For the text-containing cell, return its midpoint in (X, Y) coordinate format. 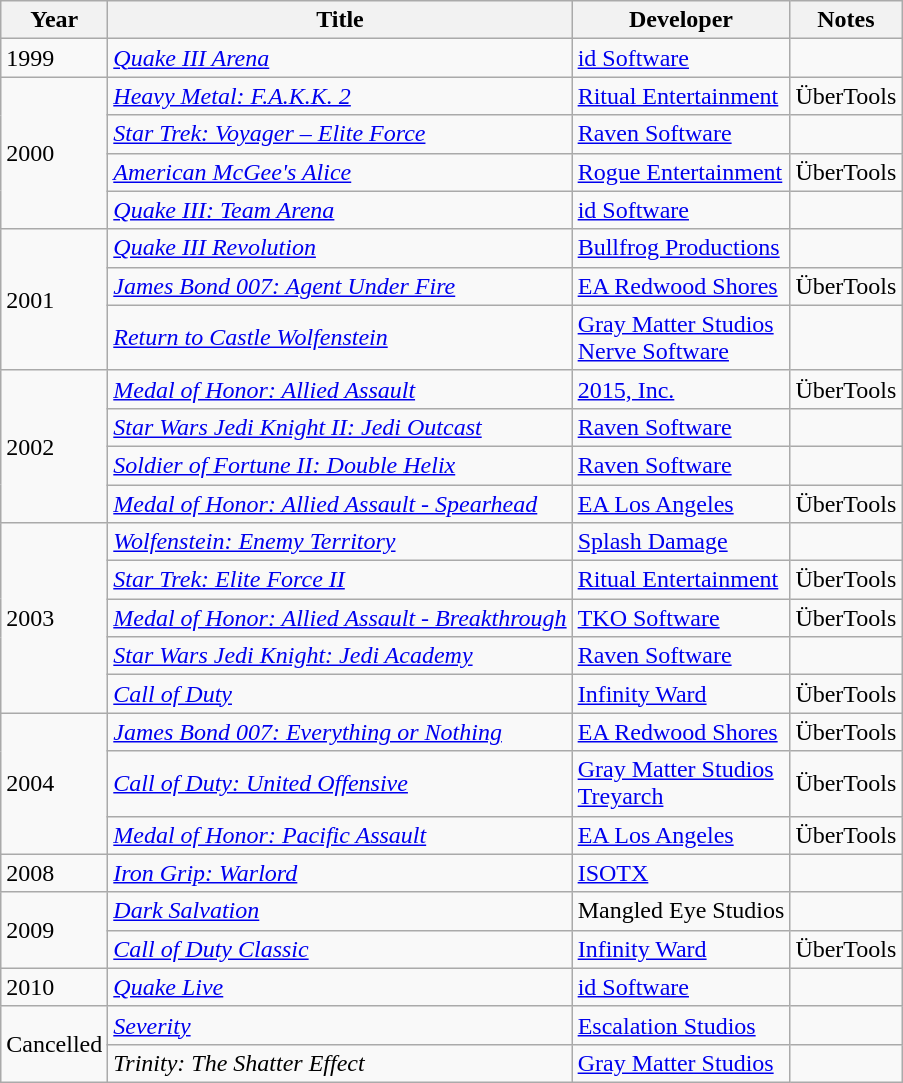
Title (340, 20)
Escalation Studios (681, 1025)
Star Wars Jedi Knight: Jedi Academy (340, 656)
Medal of Honor: Allied Assault - Breakthrough (340, 618)
Quake III Revolution (340, 248)
Call of Duty (340, 694)
Bullfrog Productions (681, 248)
Severity (340, 1025)
James Bond 007: Agent Under Fire (340, 286)
Quake Live (340, 987)
2009 (54, 930)
Gray Matter StudiosTreyarch (681, 784)
Trinity: The Shatter Effect (340, 1063)
2010 (54, 987)
Mangled Eye Studios (681, 911)
Star Trek: Voyager – Elite Force (340, 134)
Quake III Arena (340, 58)
Gray Matter Studios (681, 1063)
Medal of Honor: Pacific Assault (340, 835)
Star Trek: Elite Force II (340, 580)
Wolfenstein: Enemy Territory (340, 542)
2002 (54, 446)
American McGee's Alice (340, 172)
Medal of Honor: Allied Assault (340, 389)
2015, Inc. (681, 389)
2008 (54, 873)
Year (54, 20)
Call of Duty: United Offensive (340, 784)
Iron Grip: Warlord (340, 873)
Quake III: Team Arena (340, 210)
1999 (54, 58)
Heavy Metal: F.A.K.K. 2 (340, 96)
Star Wars Jedi Knight II: Jedi Outcast (340, 427)
Return to Castle Wolfenstein (340, 338)
TKO Software (681, 618)
Medal of Honor: Allied Assault - Spearhead (340, 503)
Soldier of Fortune II: Double Helix (340, 465)
Call of Duty Classic (340, 949)
Dark Salvation (340, 911)
James Bond 007: Everything or Nothing (340, 732)
2004 (54, 784)
2000 (54, 153)
Gray Matter Studios Nerve Software (681, 338)
Rogue Entertainment (681, 172)
ISOTX (681, 873)
2001 (54, 300)
Cancelled (54, 1044)
2003 (54, 618)
Developer (681, 20)
Notes (846, 20)
Splash Damage (681, 542)
